Identify which cell holds the provided text, then report its [X, Y] central coordinate. 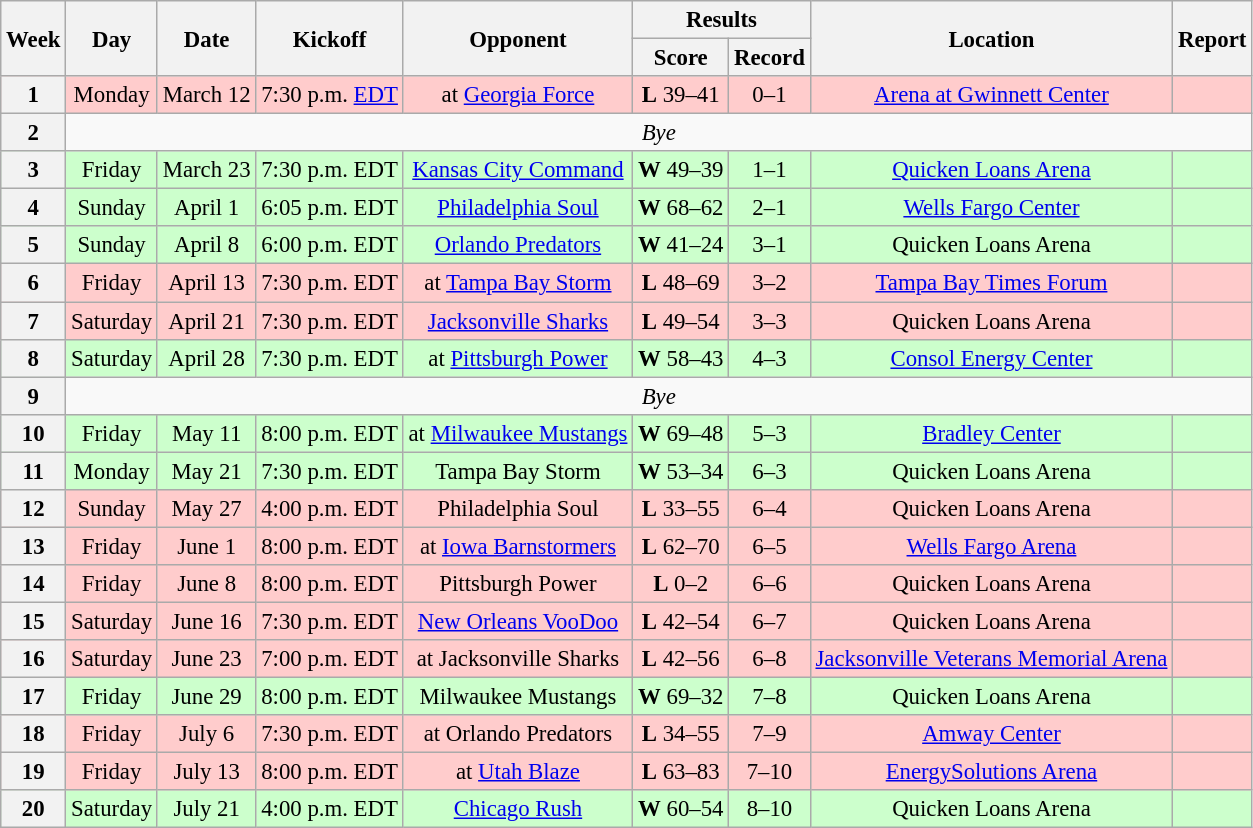
at Utah Blaze [518, 772]
at Jacksonville Sharks [518, 659]
Day [112, 38]
6–5 [770, 546]
W 41–24 [681, 245]
April 21 [206, 321]
Opponent [518, 38]
at Milwaukee Mustangs [518, 433]
Wells Fargo Center [992, 208]
W 49–39 [681, 170]
Results [722, 20]
8 [34, 358]
W 58–43 [681, 358]
Amway Center [992, 734]
16 [34, 659]
June 23 [206, 659]
7–8 [770, 697]
15 [34, 621]
Arena at Gwinnett Center [992, 95]
L 42–54 [681, 621]
Kickoff [330, 38]
6:00 p.m. EDT [330, 245]
June 1 [206, 546]
12 [34, 509]
Week [34, 38]
at Georgia Force [518, 95]
7–10 [770, 772]
L 63–83 [681, 772]
May 21 [206, 471]
Wells Fargo Arena [992, 546]
April 8 [206, 245]
March 12 [206, 95]
3–1 [770, 245]
June 8 [206, 584]
3–2 [770, 283]
at Pittsburgh Power [518, 358]
14 [34, 584]
L 42–56 [681, 659]
7 [34, 321]
April 13 [206, 283]
Jacksonville Sharks [518, 321]
W 60–54 [681, 809]
Milwaukee Mustangs [518, 697]
5–3 [770, 433]
at Iowa Barnstormers [518, 546]
19 [34, 772]
Bradley Center [992, 433]
July 13 [206, 772]
1–1 [770, 170]
L 62–70 [681, 546]
Consol Energy Center [992, 358]
Orlando Predators [518, 245]
W 69–48 [681, 433]
July 6 [206, 734]
L 0–2 [681, 584]
L 49–54 [681, 321]
6–7 [770, 621]
Date [206, 38]
20 [34, 809]
at Orlando Predators [518, 734]
June 16 [206, 621]
June 29 [206, 697]
Tampa Bay Times Forum [992, 283]
L 34–55 [681, 734]
3 [34, 170]
1 [34, 95]
5 [34, 245]
0–1 [770, 95]
March 23 [206, 170]
4–3 [770, 358]
W 69–32 [681, 697]
6–6 [770, 584]
6–8 [770, 659]
April 1 [206, 208]
EnergySolutions Arena [992, 772]
6 [34, 283]
April 28 [206, 358]
6–4 [770, 509]
7–9 [770, 734]
6:05 p.m. EDT [330, 208]
4 [34, 208]
Pittsburgh Power [518, 584]
6–3 [770, 471]
3–3 [770, 321]
Jacksonville Veterans Memorial Arena [992, 659]
Kansas City Command [518, 170]
Record [770, 58]
July 21 [206, 809]
10 [34, 433]
L 39–41 [681, 95]
L 48–69 [681, 283]
8–10 [770, 809]
11 [34, 471]
W 68–62 [681, 208]
May 11 [206, 433]
9 [34, 396]
13 [34, 546]
Chicago Rush [518, 809]
7:00 p.m. EDT [330, 659]
17 [34, 697]
2 [34, 133]
Score [681, 58]
Location [992, 38]
at Tampa Bay Storm [518, 283]
W 53–34 [681, 471]
New Orleans VooDoo [518, 621]
L 33–55 [681, 509]
Report [1212, 38]
Tampa Bay Storm [518, 471]
2–1 [770, 208]
May 27 [206, 509]
18 [34, 734]
